Find where the given text appears and provide that cell's center as (x, y) coordinate. 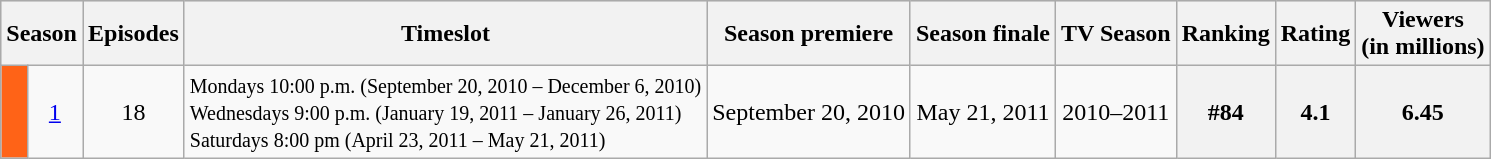
Episodes (133, 34)
#84 (1226, 112)
TV Season (1116, 34)
Ranking (1226, 34)
Viewers(in millions) (1423, 34)
Rating (1315, 34)
Season (42, 34)
1 (54, 112)
Season finale (982, 34)
18 (133, 112)
2010–2011 (1116, 112)
6.45 (1423, 112)
September 20, 2010 (809, 112)
Season premiere (809, 34)
Timeslot (445, 34)
4.1 (1315, 112)
May 21, 2011 (982, 112)
